Return the (X, Y) coordinate for the center point of the cell that contains the specified text.  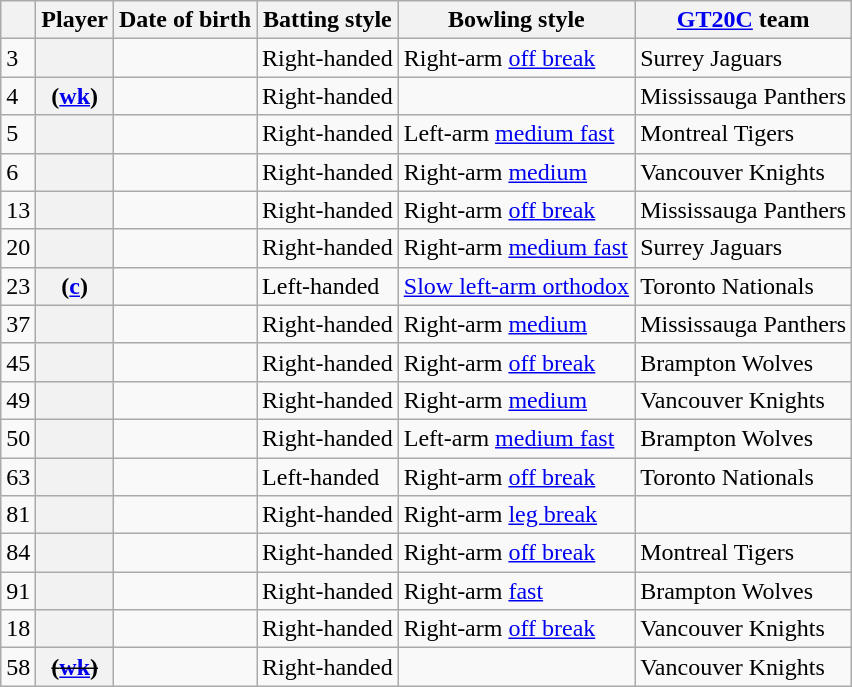
Bowling style (516, 20)
13 (18, 210)
23 (18, 286)
Right-arm fast (516, 591)
37 (18, 324)
50 (18, 438)
49 (18, 400)
Slow left-arm orthodox (516, 286)
Right-arm leg break (516, 515)
81 (18, 515)
84 (18, 553)
3 (18, 58)
GT20C team (744, 20)
Batting style (328, 20)
20 (18, 248)
Right-arm medium fast (516, 248)
Date of birth (186, 20)
58 (18, 667)
91 (18, 591)
6 (18, 172)
18 (18, 629)
4 (18, 96)
45 (18, 362)
63 (18, 477)
Player (75, 20)
5 (18, 134)
(c) (75, 286)
